Scan for the cell matching the given text and deliver its [x, y] coordinate at center. 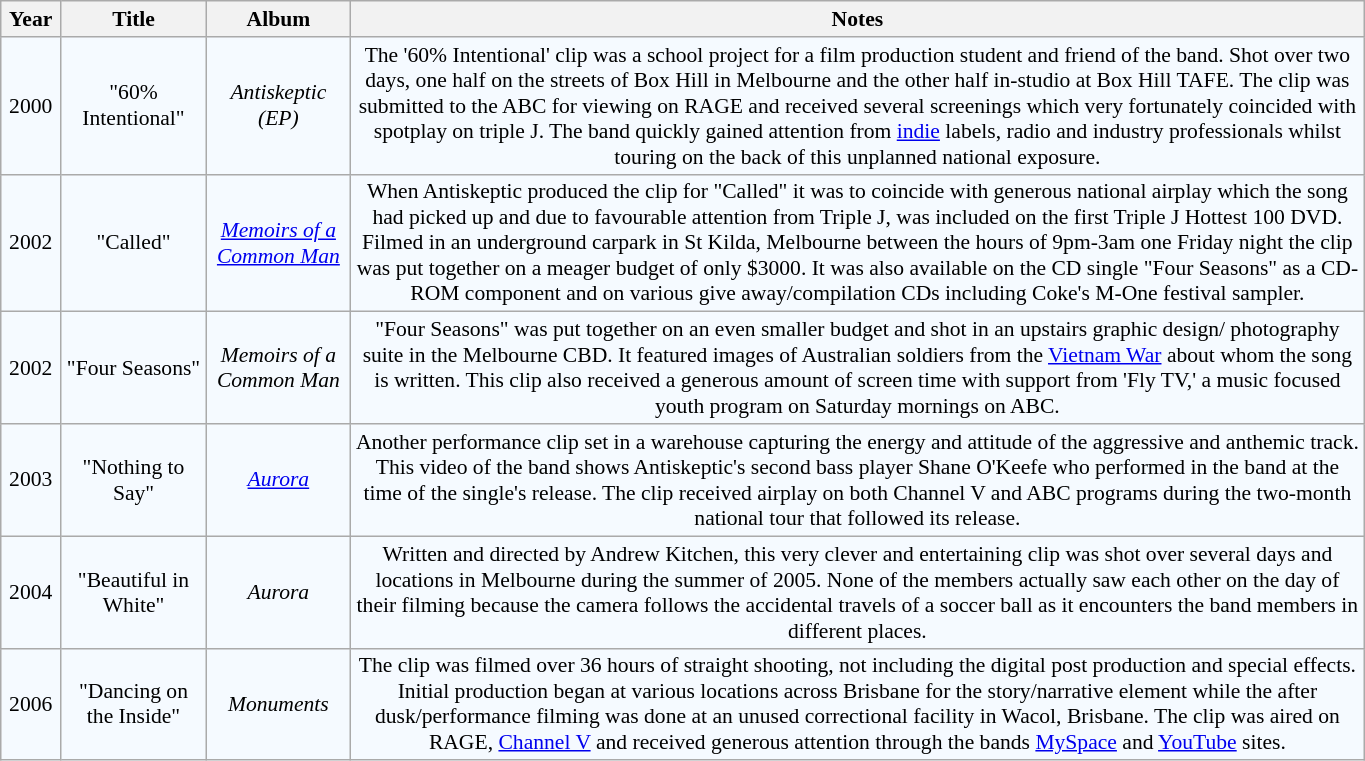
Year [31, 19]
"Nothing to Say" [134, 480]
Notes [857, 19]
"Called" [134, 243]
2004 [31, 592]
Antiskeptic (EP) [278, 106]
"Beautiful in White" [134, 592]
Album [278, 19]
2006 [31, 704]
"Dancing on the Inside" [134, 704]
2000 [31, 106]
2003 [31, 480]
Title [134, 19]
"Four Seasons" [134, 368]
"60% Intentional" [134, 106]
Monuments [278, 704]
